Capture the cell that displays the provided text and extract its [x, y] central coordinate. 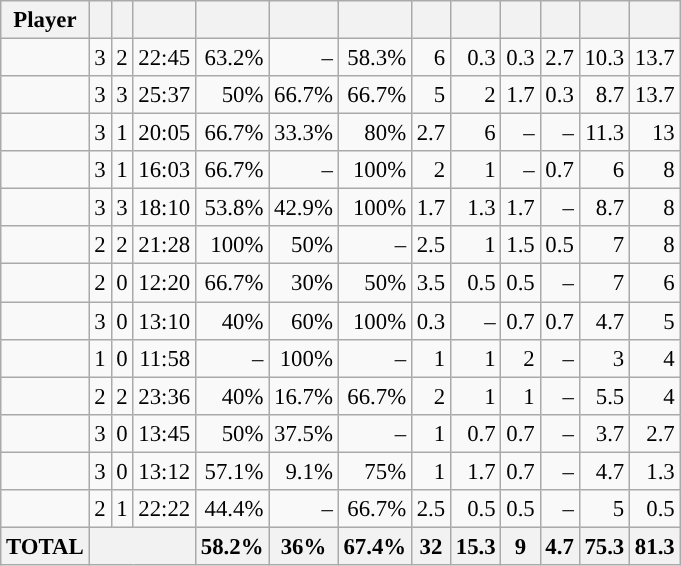
75% [374, 471]
37.5% [304, 433]
5.5 [604, 396]
22:45 [164, 58]
3.7 [604, 433]
12:20 [164, 283]
22:22 [164, 509]
25:37 [164, 95]
13:12 [164, 471]
1.5 [520, 245]
21:28 [164, 245]
16.7% [304, 396]
44.4% [232, 509]
10.3 [604, 58]
15.3 [475, 546]
30% [304, 283]
9 [520, 546]
58.2% [232, 546]
13:45 [164, 433]
13:10 [164, 321]
18:10 [164, 208]
53.8% [232, 208]
9.1% [304, 471]
11.3 [604, 133]
58.3% [374, 58]
32 [430, 546]
57.1% [232, 471]
36% [304, 546]
81.3 [655, 546]
42.9% [304, 208]
TOTAL [45, 546]
20:05 [164, 133]
Player [45, 20]
33.3% [304, 133]
67.4% [374, 546]
75.3 [604, 546]
63.2% [232, 58]
80% [374, 133]
3.5 [430, 283]
23:36 [164, 396]
60% [304, 321]
13 [655, 133]
16:03 [164, 170]
11:58 [164, 358]
